Pinpoint the cell where the given text exists, returning its [X, Y] midpoint coordinate. 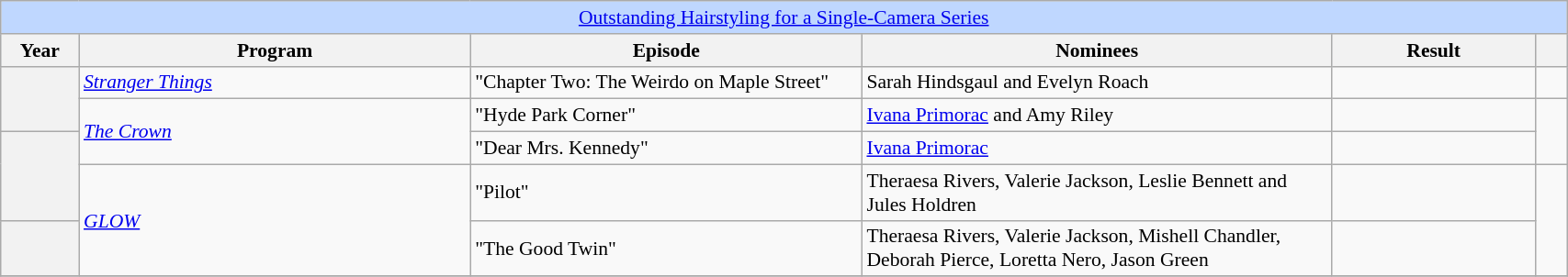
"The Good Twin" [666, 248]
Stranger Things [275, 83]
Ivana Primorac and Amy Riley [1097, 116]
Ivana Primorac [1097, 149]
Theraesa Rivers, Valerie Jackson, Leslie Bennett and Jules Holdren [1097, 193]
Theraesa Rivers, Valerie Jackson, Mishell Chandler, Deborah Pierce, Loretta Nero, Jason Green [1097, 248]
Sarah Hindsgaul and Evelyn Roach [1097, 83]
Year [40, 50]
The Crown [275, 132]
Result [1434, 50]
Outstanding Hairstyling for a Single-Camera Series [784, 17]
"Chapter Two: The Weirdo on Maple Street" [666, 83]
Program [275, 50]
"Dear Mrs. Kennedy" [666, 149]
GLOW [275, 220]
Nominees [1097, 50]
"Hyde Park Corner" [666, 116]
Episode [666, 50]
"Pilot" [666, 193]
